Determine the [X, Y] coordinate at the center of the cell enclosing the given text.  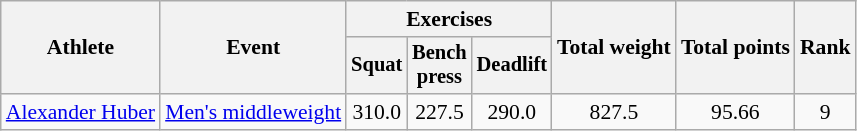
827.5 [614, 112]
9 [826, 112]
Deadlift [512, 66]
Men's middleweight [253, 112]
227.5 [439, 112]
Total points [736, 48]
95.66 [736, 112]
Alexander Huber [80, 112]
Total weight [614, 48]
Rank [826, 48]
290.0 [512, 112]
310.0 [376, 112]
Athlete [80, 48]
Squat [376, 66]
Exercises [449, 19]
Benchpress [439, 66]
Event [253, 48]
